From the cell containing the given text, extract its center point as [x, y] coordinate. 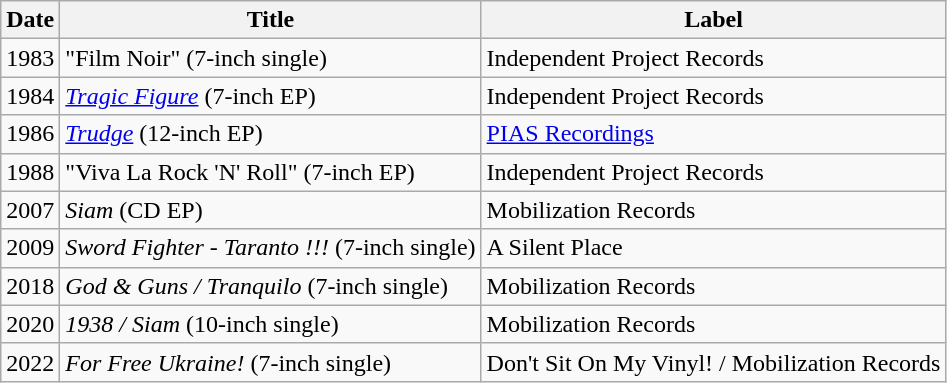
Date [30, 20]
A Silent Place [714, 248]
2022 [30, 362]
2009 [30, 248]
2020 [30, 324]
Title [270, 20]
For Free Ukraine! (7-inch single) [270, 362]
Sword Fighter - Taranto !!! (7-inch single) [270, 248]
2018 [30, 286]
1988 [30, 172]
Trudge (12-inch EP) [270, 134]
Tragic Figure (7-inch EP) [270, 96]
Don't Sit On My Vinyl! / Mobilization Records [714, 362]
1938 / Siam (10-inch single) [270, 324]
Siam (CD EP) [270, 210]
"Viva La Rock 'N' Roll" (7-inch EP) [270, 172]
1986 [30, 134]
1983 [30, 58]
PIAS Recordings [714, 134]
2007 [30, 210]
Label [714, 20]
1984 [30, 96]
God & Guns / Tranquilo (7-inch single) [270, 286]
"Film Noir" (7-inch single) [270, 58]
